Extract the (X, Y) coordinate from the center of the cell holding the provided text.  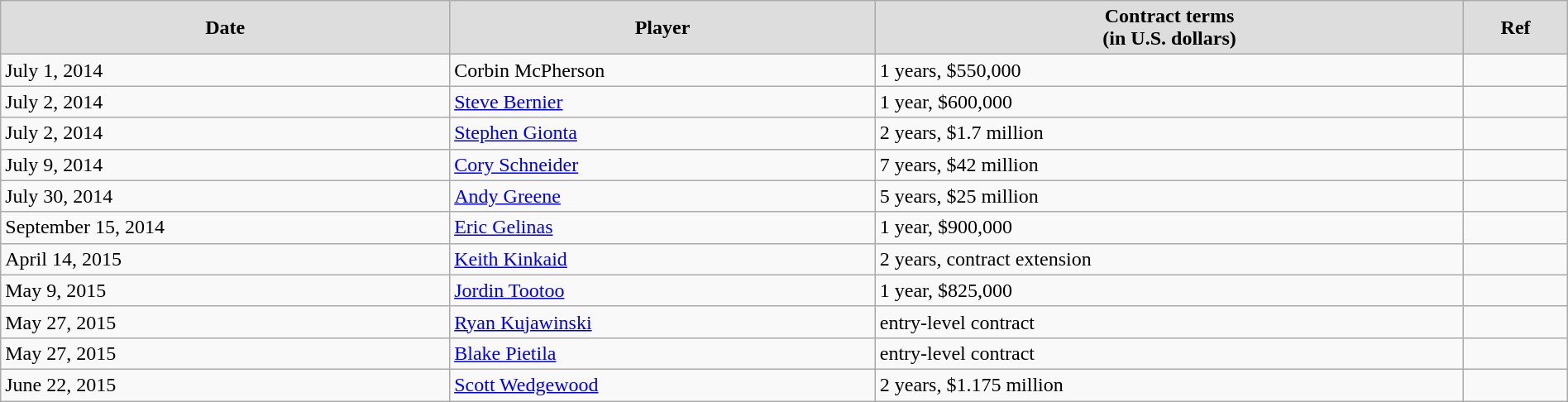
Date (225, 28)
5 years, $25 million (1169, 196)
April 14, 2015 (225, 259)
Andy Greene (663, 196)
1 years, $550,000 (1169, 70)
July 1, 2014 (225, 70)
Blake Pietila (663, 353)
Eric Gelinas (663, 227)
Jordin Tootoo (663, 290)
Ryan Kujawinski (663, 322)
June 22, 2015 (225, 385)
Ref (1515, 28)
May 9, 2015 (225, 290)
2 years, contract extension (1169, 259)
Scott Wedgewood (663, 385)
Corbin McPherson (663, 70)
September 15, 2014 (225, 227)
2 years, $1.175 million (1169, 385)
1 year, $600,000 (1169, 102)
July 9, 2014 (225, 165)
2 years, $1.7 million (1169, 133)
Player (663, 28)
Keith Kinkaid (663, 259)
Contract terms(in U.S. dollars) (1169, 28)
Cory Schneider (663, 165)
1 year, $825,000 (1169, 290)
Steve Bernier (663, 102)
1 year, $900,000 (1169, 227)
July 30, 2014 (225, 196)
7 years, $42 million (1169, 165)
Stephen Gionta (663, 133)
